Extract the [X, Y] coordinate from the center of the cell holding the provided text.  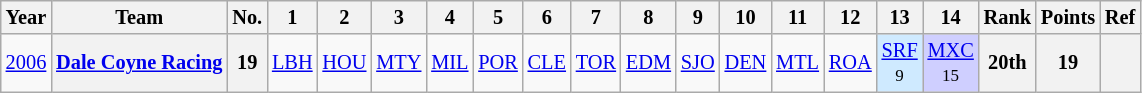
6 [547, 17]
MTL [798, 63]
Year [26, 17]
LBH [292, 63]
Ref [1120, 17]
20th [1008, 63]
Dale Coyne Racing [139, 63]
ROA [850, 63]
Points [1068, 17]
10 [746, 17]
2006 [26, 63]
2 [344, 17]
MTY [398, 63]
SRF9 [900, 63]
DEN [746, 63]
Team [139, 17]
No. [247, 17]
POR [498, 63]
TOR [596, 63]
4 [450, 17]
5 [498, 17]
12 [850, 17]
1 [292, 17]
MIL [450, 63]
SJO [698, 63]
HOU [344, 63]
EDM [648, 63]
13 [900, 17]
7 [596, 17]
14 [951, 17]
8 [648, 17]
11 [798, 17]
3 [398, 17]
Rank [1008, 17]
9 [698, 17]
MXC15 [951, 63]
CLE [547, 63]
